Extract the [x, y] coordinate from the center of the cell holding the provided text.  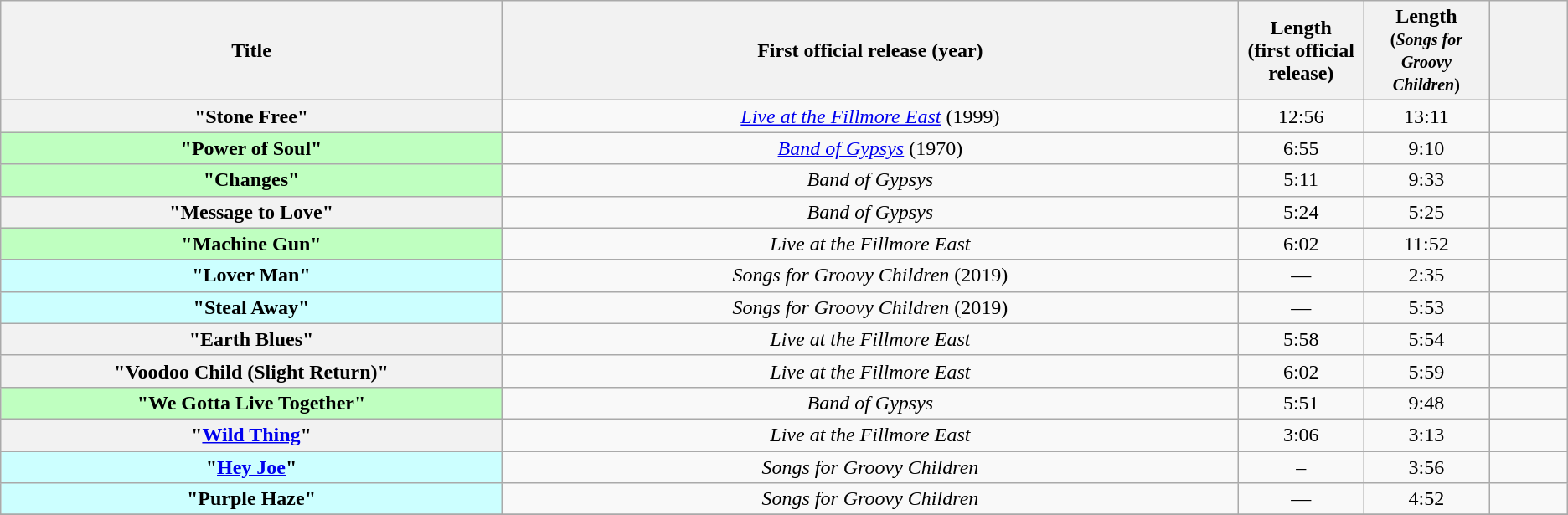
5:59 [1426, 371]
"Wild Thing" [251, 435]
"Changes" [251, 180]
9:10 [1426, 148]
"Machine Gun" [251, 244]
12:56 [1301, 116]
5:54 [1426, 339]
"Hey Joe" [251, 466]
5:53 [1426, 307]
"Earth Blues" [251, 339]
Band of Gypsys (1970) [869, 148]
9:48 [1426, 403]
"Lover Man" [251, 276]
"Steal Away" [251, 307]
5:51 [1301, 403]
Live at the Fillmore East (1999) [869, 116]
9:33 [1426, 180]
First official release (year) [869, 50]
– [1301, 466]
3:06 [1301, 435]
2:35 [1426, 276]
3:56 [1426, 466]
5:24 [1301, 212]
Length(Songs for Groovy Children) [1426, 50]
"Stone Free" [251, 116]
13:11 [1426, 116]
3:13 [1426, 435]
"We Gotta Live Together" [251, 403]
5:25 [1426, 212]
6:55 [1301, 148]
"Voodoo Child (Slight Return)" [251, 371]
11:52 [1426, 244]
"Purple Haze" [251, 499]
5:58 [1301, 339]
"Message to Love" [251, 212]
"Power of Soul" [251, 148]
Length(first official release) [1301, 50]
5:11 [1301, 180]
4:52 [1426, 499]
Title [251, 50]
